Identify which cell holds the provided text, then report its [X, Y] central coordinate. 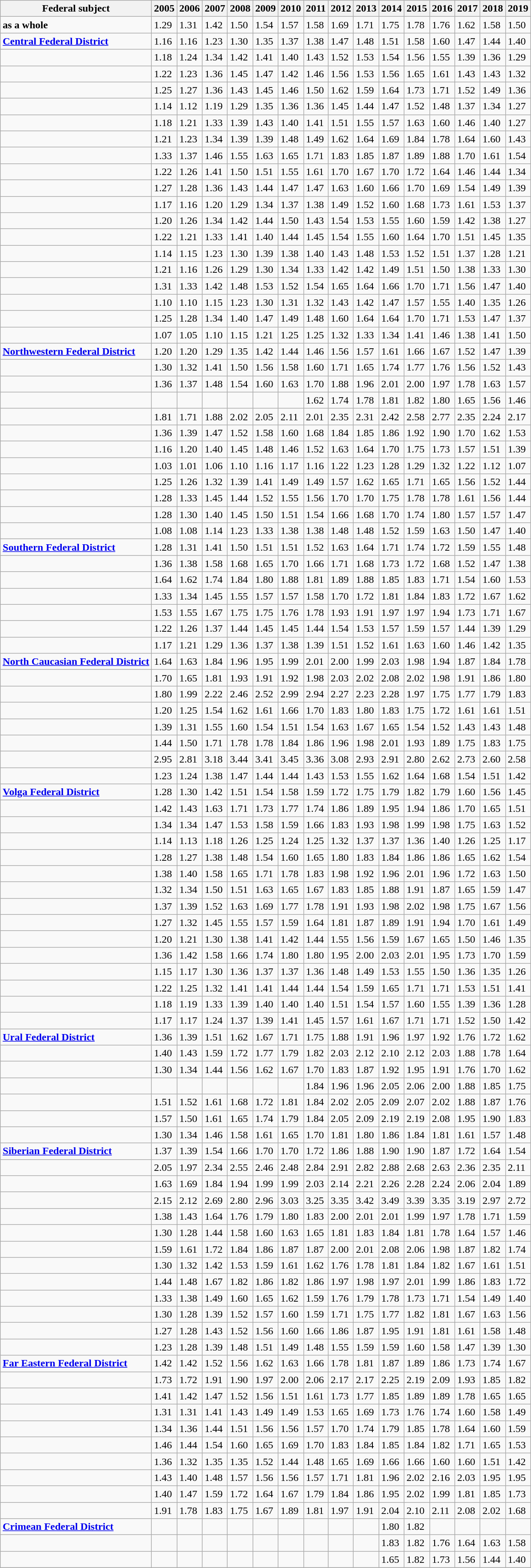
1.03 [165, 465]
Crimean Federal District [76, 1527]
2.63 [442, 1167]
Northwestern Federal District [76, 351]
3.19 [467, 1200]
2008 [240, 9]
2.27 [341, 694]
2.72 [518, 1200]
2013 [366, 9]
2019 [518, 9]
3.25 [316, 1200]
2.23 [366, 694]
2.99 [291, 694]
2.68 [417, 1167]
2006 [189, 9]
3.36 [316, 760]
2.31 [366, 416]
3.49 [392, 1200]
2016 [442, 9]
Federal subject [76, 9]
2.55 [240, 1167]
3.08 [341, 760]
2011 [316, 9]
2.26 [392, 1184]
Central Federal District [76, 41]
2.52 [266, 694]
2.62 [442, 760]
2.14 [341, 1184]
2.42 [392, 416]
Siberian Federal District [76, 1151]
1.13 [189, 841]
Volga Federal District [76, 792]
2009 [266, 9]
2.22 [215, 694]
3.42 [366, 1200]
2014 [392, 9]
North Caucasian Federal District [76, 661]
2.07 [417, 1102]
2.77 [442, 416]
3.39 [417, 1200]
2.81 [189, 760]
2.84 [316, 1167]
2.21 [366, 1184]
2.36 [467, 1167]
3.44 [240, 760]
2.25 [392, 1380]
2.16 [442, 1478]
3.41 [266, 760]
2007 [215, 9]
3.03 [291, 1200]
2.88 [392, 1167]
2005 [165, 9]
3.18 [215, 760]
2.95 [165, 760]
Southern Federal District [76, 547]
2.94 [316, 694]
2.34 [215, 1167]
3.45 [291, 760]
Ural Federal District [76, 1037]
1.06 [215, 465]
1.01 [189, 465]
Far Eastern Federal District [76, 1363]
2017 [467, 9]
2.93 [366, 760]
2.60 [493, 760]
2.96 [266, 1200]
as a whole [76, 25]
1.05 [189, 335]
2.73 [467, 760]
2.97 [493, 1200]
2010 [291, 9]
2012 [341, 9]
2.69 [215, 1200]
2.82 [366, 1167]
2015 [417, 9]
2018 [493, 9]
2.15 [165, 1200]
2.48 [291, 1167]
